Find where the given text appears and provide that cell's center as (X, Y) coordinate. 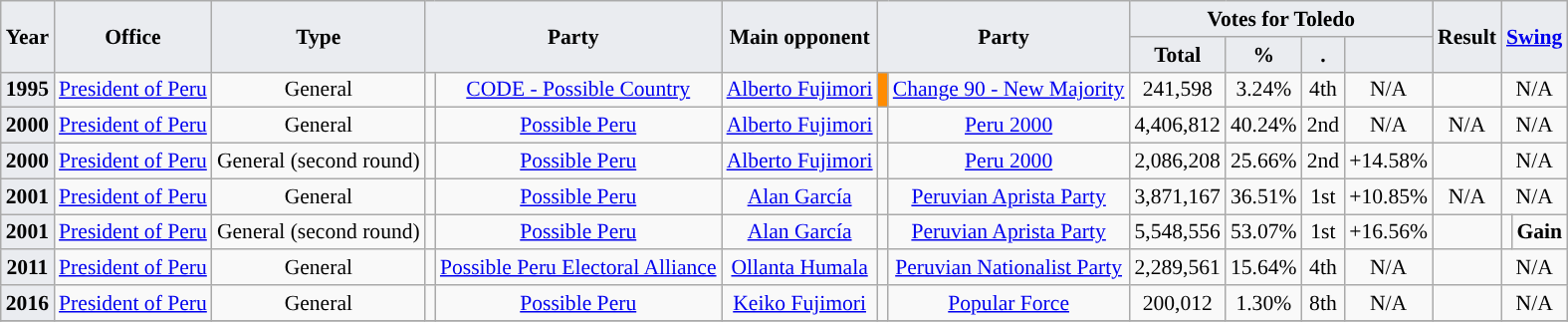
2,289,561 (1177, 268)
25.66% (1264, 161)
2011 (28, 268)
3,871,167 (1177, 196)
Swing (1535, 36)
15.64% (1264, 268)
36.51% (1264, 196)
Main opponent (800, 36)
200,012 (1177, 303)
. (1324, 55)
% (1264, 55)
Year (28, 36)
40.24% (1264, 126)
2016 (28, 303)
CODE - Possible Country (578, 90)
Total (1177, 55)
Votes for Toledo (1280, 19)
Office (133, 36)
1.30% (1264, 303)
2,086,208 (1177, 161)
1995 (28, 90)
Gain (1539, 232)
Change 90 - New Majority (1009, 90)
Possible Peru Electoral Alliance (578, 268)
Type (319, 36)
+16.56% (1388, 232)
241,598 (1177, 90)
Peruvian Nationalist Party (1009, 268)
Keiko Fujimori (800, 303)
53.07% (1264, 232)
Popular Force (1009, 303)
4,406,812 (1177, 126)
Ollanta Humala (800, 268)
3.24% (1264, 90)
8th (1324, 303)
+10.85% (1388, 196)
5,548,556 (1177, 232)
+14.58% (1388, 161)
Result (1467, 36)
